Scan for the cell matching the given text and deliver its [x, y] coordinate at center. 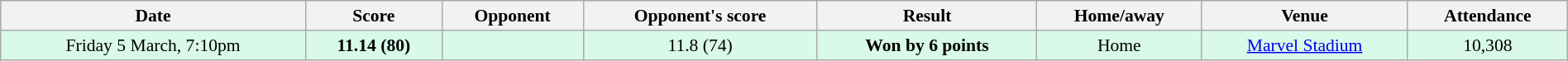
Venue [1305, 16]
Result [927, 16]
11.14 (80) [374, 45]
11.8 (74) [700, 45]
Score [374, 16]
Opponent's score [700, 16]
Opponent [513, 16]
Date [154, 16]
Attendance [1487, 16]
Friday 5 March, 7:10pm [154, 45]
10,308 [1487, 45]
Home [1120, 45]
Marvel Stadium [1305, 45]
Home/away [1120, 16]
Won by 6 points [927, 45]
